Locate the cell with the specified text and output its [x, y] center coordinate. 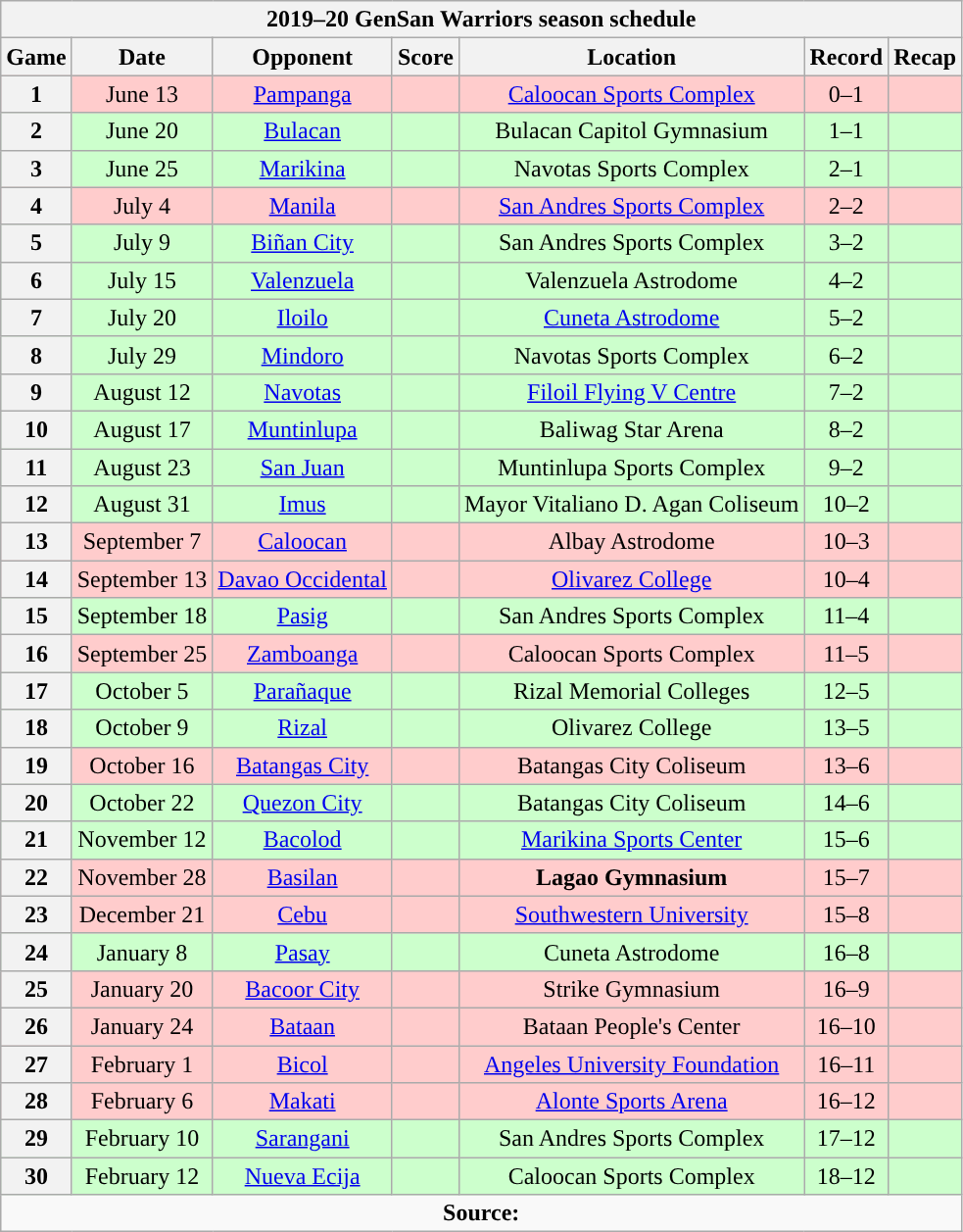
Game [36, 57]
Manila [303, 206]
January 24 [142, 1026]
11–4 [846, 616]
7–2 [846, 392]
August 23 [142, 468]
10 [36, 429]
Cebu [303, 914]
Sarangani [303, 1139]
20 [36, 803]
June 13 [142, 94]
September 13 [142, 579]
January 8 [142, 952]
Bataan [303, 1026]
Parañaque [303, 691]
16–12 [846, 1102]
16–10 [846, 1026]
5 [36, 243]
3 [36, 169]
17 [36, 691]
Alonte Sports Arena [631, 1102]
September 18 [142, 616]
13–5 [846, 728]
Caloocan [303, 542]
7 [36, 318]
Mindoro [303, 355]
Pampanga [303, 94]
13 [36, 542]
18–12 [846, 1176]
9 [36, 392]
4–2 [846, 280]
November 28 [142, 877]
16–11 [846, 1063]
Marikina [303, 169]
July 20 [142, 318]
Lagao Gymnasium [631, 877]
September 7 [142, 542]
Location [631, 57]
15–6 [846, 840]
Zamboanga [303, 654]
8–2 [846, 429]
Score [425, 57]
Bataan People's Center [631, 1026]
5–2 [846, 318]
Muntinlupa [303, 429]
Quezon City [303, 803]
Valenzuela Astrodome [631, 280]
29 [36, 1139]
July 29 [142, 355]
Bulacan [303, 131]
Pasay [303, 952]
14–6 [846, 803]
1 [36, 94]
July 9 [142, 243]
30 [36, 1176]
October 22 [142, 803]
6 [36, 280]
October 9 [142, 728]
27 [36, 1063]
Biñan City [303, 243]
10–2 [846, 505]
15–7 [846, 877]
25 [36, 989]
16 [36, 654]
February 1 [142, 1063]
October 5 [142, 691]
Record [846, 57]
Nueva Ecija [303, 1176]
November 12 [142, 840]
Muntinlupa Sports Complex [631, 468]
Davao Occidental [303, 579]
10–3 [846, 542]
Rizal [303, 728]
Angeles University Foundation [631, 1063]
21 [36, 840]
Bacoor City [303, 989]
Albay Astrodome [631, 542]
July 15 [142, 280]
Baliwag Star Arena [631, 429]
Opponent [303, 57]
1–1 [846, 131]
June 25 [142, 169]
0–1 [846, 94]
2–2 [846, 206]
Bacolod [303, 840]
11–5 [846, 654]
Navotas [303, 392]
Basilan [303, 877]
24 [36, 952]
February 12 [142, 1176]
26 [36, 1026]
Rizal Memorial Colleges [631, 691]
19 [36, 765]
Southwestern University [631, 914]
10–4 [846, 579]
12 [36, 505]
6–2 [846, 355]
Bicol [303, 1063]
June 20 [142, 131]
2–1 [846, 169]
Mayor Vitaliano D. Agan Coliseum [631, 505]
Strike Gymnasium [631, 989]
Pasig [303, 616]
16–9 [846, 989]
13–6 [846, 765]
February 6 [142, 1102]
August 12 [142, 392]
Imus [303, 505]
2 [36, 131]
3–2 [846, 243]
Recap [925, 57]
October 16 [142, 765]
18 [36, 728]
11 [36, 468]
August 31 [142, 505]
San Juan [303, 468]
Bulacan Capitol Gymnasium [631, 131]
28 [36, 1102]
Source: [482, 1213]
January 20 [142, 989]
12–5 [846, 691]
Filoil Flying V Centre [631, 392]
December 21 [142, 914]
2019–20 GenSan Warriors season schedule [482, 20]
15–8 [846, 914]
23 [36, 914]
15 [36, 616]
July 4 [142, 206]
February 10 [142, 1139]
4 [36, 206]
9–2 [846, 468]
September 25 [142, 654]
14 [36, 579]
17–12 [846, 1139]
Batangas City [303, 765]
8 [36, 355]
Iloilo [303, 318]
Makati [303, 1102]
16–8 [846, 952]
Date [142, 57]
22 [36, 877]
August 17 [142, 429]
Marikina Sports Center [631, 840]
Valenzuela [303, 280]
